Provide the [X, Y] coordinate of the cell's center where the given text is located.  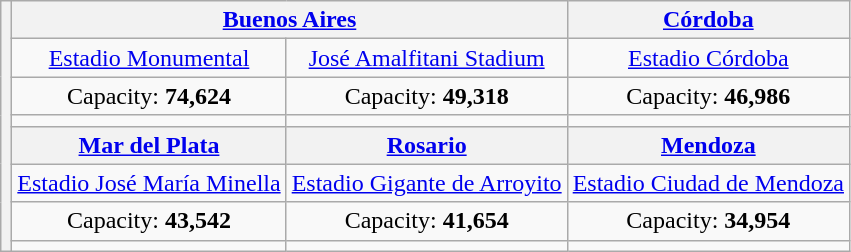
José Amalfitani Stadium [426, 58]
Capacity: 49,318 [426, 96]
Mar del Plata [149, 145]
Capacity: 46,986 [708, 96]
Estadio Córdoba [708, 58]
Estadio Monumental [149, 58]
Estadio Gigante de Arroyito [426, 183]
Rosario [426, 145]
Capacity: 43,542 [149, 221]
Capacity: 74,624 [149, 96]
Capacity: 41,654 [426, 221]
Córdoba [708, 20]
Mendoza [708, 145]
Estadio José María Minella [149, 183]
Estadio Ciudad de Mendoza [708, 183]
Capacity: 34,954 [708, 221]
Buenos Aires [290, 20]
